Scan for the cell matching the given text and deliver its [x, y] coordinate at center. 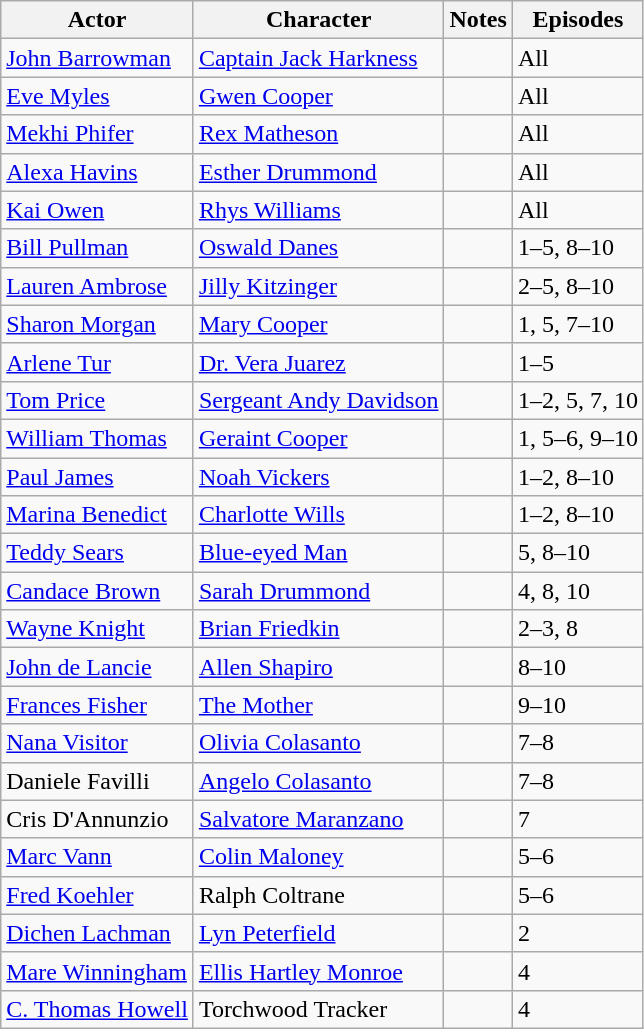
Allen Shapiro [318, 667]
Nana Visitor [98, 743]
Jilly Kitzinger [318, 286]
2 [578, 933]
Frances Fisher [98, 705]
Ellis Hartley Monroe [318, 971]
Gwen Cooper [318, 96]
Dichen Lachman [98, 933]
William Thomas [98, 438]
1–5, 8–10 [578, 248]
Salvatore Maranzano [318, 819]
Colin Maloney [318, 857]
Captain Jack Harkness [318, 58]
Kai Owen [98, 210]
Blue-eyed Man [318, 553]
2–5, 8–10 [578, 286]
5, 8–10 [578, 553]
1–5 [578, 362]
John de Lancie [98, 667]
Lyn Peterfield [318, 933]
C. Thomas Howell [98, 1009]
1, 5, 7–10 [578, 324]
Bill Pullman [98, 248]
The Mother [318, 705]
Candace Brown [98, 591]
Lauren Ambrose [98, 286]
Mary Cooper [318, 324]
Arlene Tur [98, 362]
Olivia Colasanto [318, 743]
John Barrowman [98, 58]
Eve Myles [98, 96]
Fred Koehler [98, 895]
Rhys Williams [318, 210]
Tom Price [98, 400]
Mekhi Phifer [98, 134]
Marina Benedict [98, 515]
Dr. Vera Juarez [318, 362]
Brian Friedkin [318, 629]
Noah Vickers [318, 477]
Wayne Knight [98, 629]
Geraint Cooper [318, 438]
Paul James [98, 477]
Oswald Danes [318, 248]
Sergeant Andy Davidson [318, 400]
8–10 [578, 667]
1–2, 5, 7, 10 [578, 400]
4, 8, 10 [578, 591]
2–3, 8 [578, 629]
Rex Matheson [318, 134]
Esther Drummond [318, 172]
Angelo Colasanto [318, 781]
Episodes [578, 20]
Torchwood Tracker [318, 1009]
Sarah Drummond [318, 591]
Alexa Havins [98, 172]
Sharon Morgan [98, 324]
Notes [478, 20]
Teddy Sears [98, 553]
Marc Vann [98, 857]
Actor [98, 20]
Character [318, 20]
Ralph Coltrane [318, 895]
Mare Winningham [98, 971]
1, 5–6, 9–10 [578, 438]
9–10 [578, 705]
7 [578, 819]
Charlotte Wills [318, 515]
Cris D'Annunzio [98, 819]
Daniele Favilli [98, 781]
